Return the [x, y] coordinate for the center point of the cell that contains the specified text.  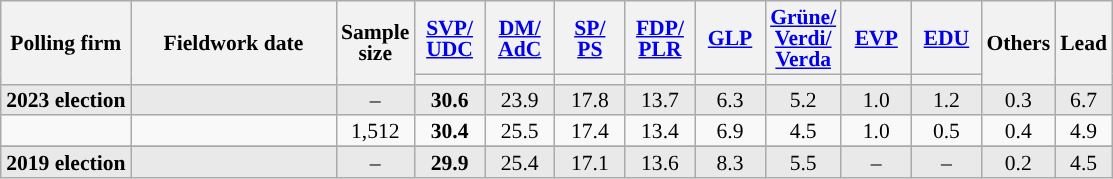
13.4 [660, 132]
8.3 [730, 162]
SVP/UDC [449, 38]
4.9 [1084, 132]
EVP [876, 38]
17.4 [590, 132]
30.6 [449, 100]
0.2 [1018, 162]
Samplesize [375, 42]
13.6 [660, 162]
6.9 [730, 132]
Grüne/Verdi/Verda [803, 38]
23.9 [520, 100]
29.9 [449, 162]
13.7 [660, 100]
DM/AdC [520, 38]
Polling firm [66, 42]
1,512 [375, 132]
5.5 [803, 162]
SP/PS [590, 38]
1.2 [946, 100]
6.7 [1084, 100]
6.3 [730, 100]
2019 election [66, 162]
2023 election [66, 100]
0.5 [946, 132]
0.4 [1018, 132]
Fieldwork date [234, 42]
GLP [730, 38]
25.5 [520, 132]
0.3 [1018, 100]
EDU [946, 38]
30.4 [449, 132]
25.4 [520, 162]
FDP/PLR [660, 38]
Others [1018, 42]
Lead [1084, 42]
5.2 [803, 100]
17.1 [590, 162]
17.8 [590, 100]
